Provide the (x, y) coordinate of the cell's center where the given text is located.  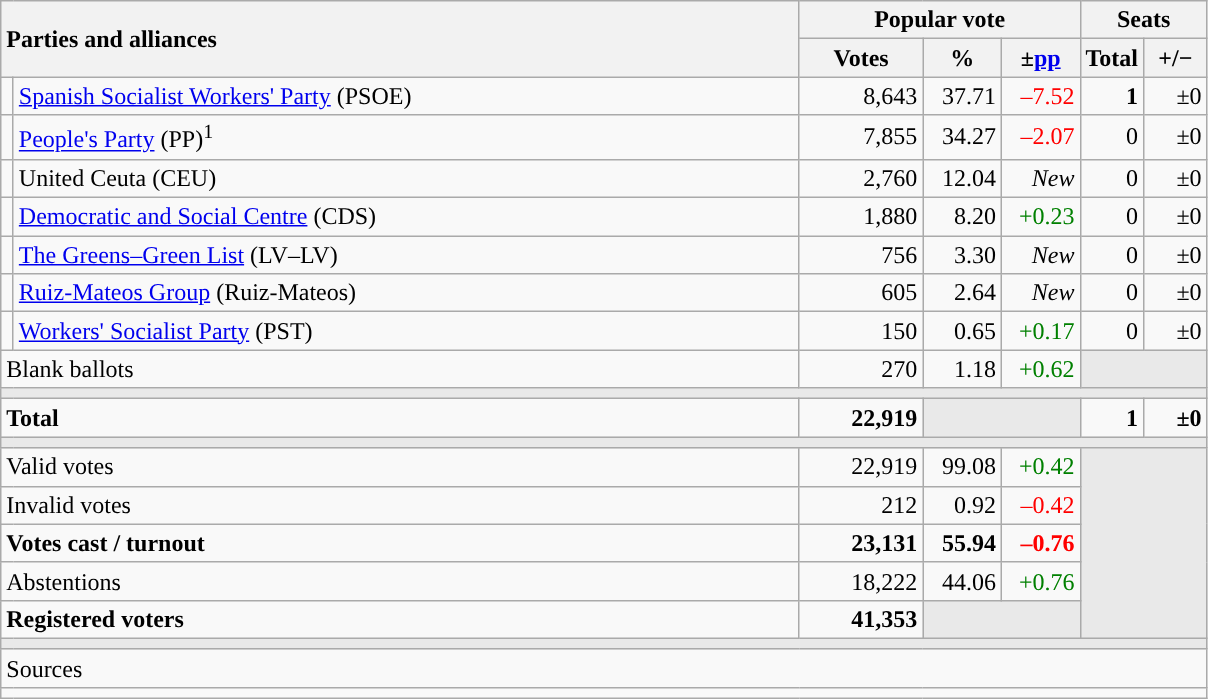
+0.62 (1040, 369)
±pp (1040, 58)
2.64 (962, 293)
Spanish Socialist Workers' Party (PSOE) (406, 96)
212 (861, 505)
Blank ballots (400, 369)
99.08 (962, 467)
Democratic and Social Centre (CDS) (406, 217)
44.06 (962, 581)
+0.76 (1040, 581)
37.71 (962, 96)
Seats (1144, 20)
756 (861, 255)
Ruiz-Mateos Group (Ruiz-Mateos) (406, 293)
1,880 (861, 217)
12.04 (962, 178)
Invalid votes (400, 505)
41,353 (861, 619)
–7.52 (1040, 96)
55.94 (962, 543)
+0.42 (1040, 467)
Parties and alliances (400, 39)
605 (861, 293)
Registered voters (400, 619)
Votes cast / turnout (400, 543)
7,855 (861, 138)
–0.76 (1040, 543)
3.30 (962, 255)
Abstentions (400, 581)
+/− (1176, 58)
2,760 (861, 178)
0.65 (962, 331)
+0.23 (1040, 217)
23,131 (861, 543)
The Greens–Green List (LV–LV) (406, 255)
34.27 (962, 138)
1.18 (962, 369)
–2.07 (1040, 138)
8.20 (962, 217)
Sources (604, 668)
Popular vote (940, 20)
People's Party (PP)1 (406, 138)
18,222 (861, 581)
8,643 (861, 96)
270 (861, 369)
150 (861, 331)
–0.42 (1040, 505)
Workers' Socialist Party (PST) (406, 331)
+0.17 (1040, 331)
Valid votes (400, 467)
% (962, 58)
Votes (861, 58)
United Ceuta (CEU) (406, 178)
0.92 (962, 505)
